Find where the given text appears and provide that cell's center as (x, y) coordinate. 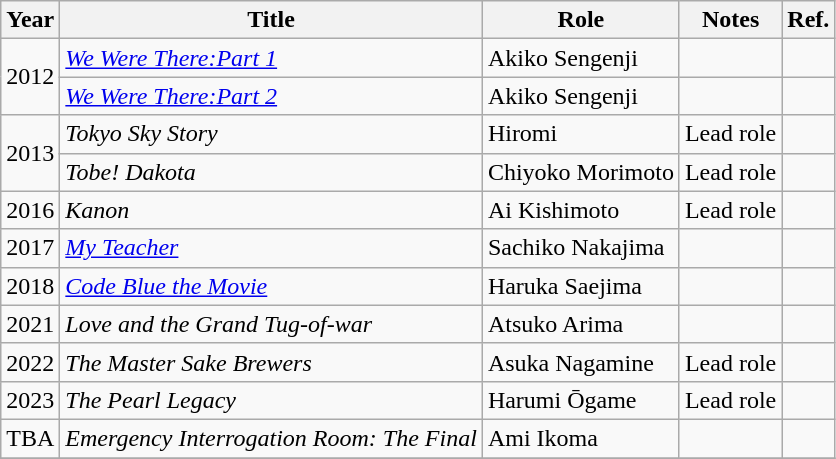
2017 (30, 248)
Tokyo Sky Story (272, 134)
Emergency Interrogation Room: The Final (272, 438)
Sachiko Nakajima (580, 248)
My Teacher (272, 248)
Chiyoko Morimoto (580, 172)
Hiromi (580, 134)
2016 (30, 210)
Role (580, 20)
We Were There:Part 1 (272, 58)
2012 (30, 77)
Love and the Grand Tug-of-war (272, 324)
Ref. (808, 20)
Harumi Ōgame (580, 400)
2018 (30, 286)
2023 (30, 400)
Code Blue the Movie (272, 286)
TBA (30, 438)
We Were There:Part 2 (272, 96)
Tobe! Dakota (272, 172)
2021 (30, 324)
Title (272, 20)
Year (30, 20)
Haruka Saejima (580, 286)
The Master Sake Brewers (272, 362)
Atsuko Arima (580, 324)
Ami Ikoma (580, 438)
Kanon (272, 210)
Notes (730, 20)
Asuka Nagamine (580, 362)
2013 (30, 153)
Ai Kishimoto (580, 210)
The Pearl Legacy (272, 400)
2022 (30, 362)
